Identify which cell holds the provided text, then report its [X, Y] central coordinate. 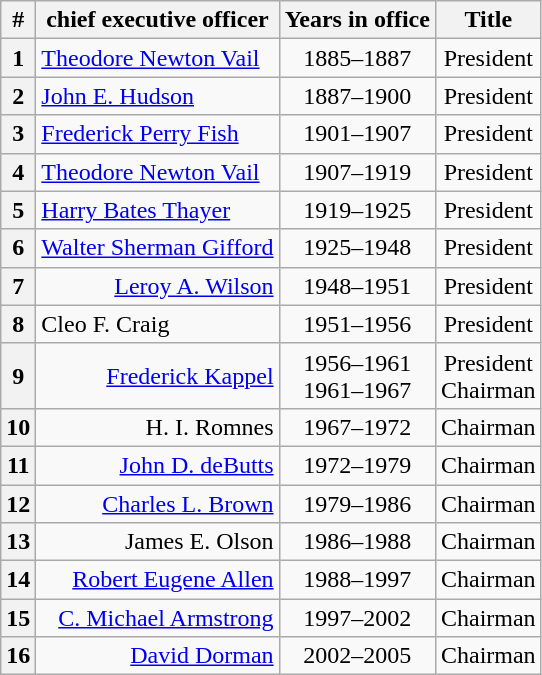
10 [18, 427]
# [18, 20]
5 [18, 210]
Cleo F. Craig [158, 324]
PresidentChairman [488, 376]
8 [18, 324]
1956–19611961–1967 [357, 376]
2002–2005 [357, 656]
Title [488, 20]
chief executive officer [158, 20]
1967–1972 [357, 427]
1988–1997 [357, 580]
11 [18, 465]
16 [18, 656]
1885–1887 [357, 58]
David Dorman [158, 656]
1887–1900 [357, 96]
2 [18, 96]
3 [18, 134]
Frederick Perry Fish [158, 134]
13 [18, 542]
1948–1951 [357, 286]
Walter Sherman Gifford [158, 248]
1907–1919 [357, 172]
Leroy A. Wilson [158, 286]
12 [18, 503]
C. Michael Armstrong [158, 618]
James E. Olson [158, 542]
14 [18, 580]
1 [18, 58]
9 [18, 376]
Frederick Kappel [158, 376]
Charles L. Brown [158, 503]
1979–1986 [357, 503]
1972–1979 [357, 465]
1925–1948 [357, 248]
1997–2002 [357, 618]
15 [18, 618]
Years in office [357, 20]
1919–1925 [357, 210]
John E. Hudson [158, 96]
7 [18, 286]
Harry Bates Thayer [158, 210]
John D. deButts [158, 465]
1901–1907 [357, 134]
Robert Eugene Allen [158, 580]
4 [18, 172]
6 [18, 248]
1986–1988 [357, 542]
H. I. Romnes [158, 427]
1951–1956 [357, 324]
